From the cell containing the given text, extract its center point as (x, y) coordinate. 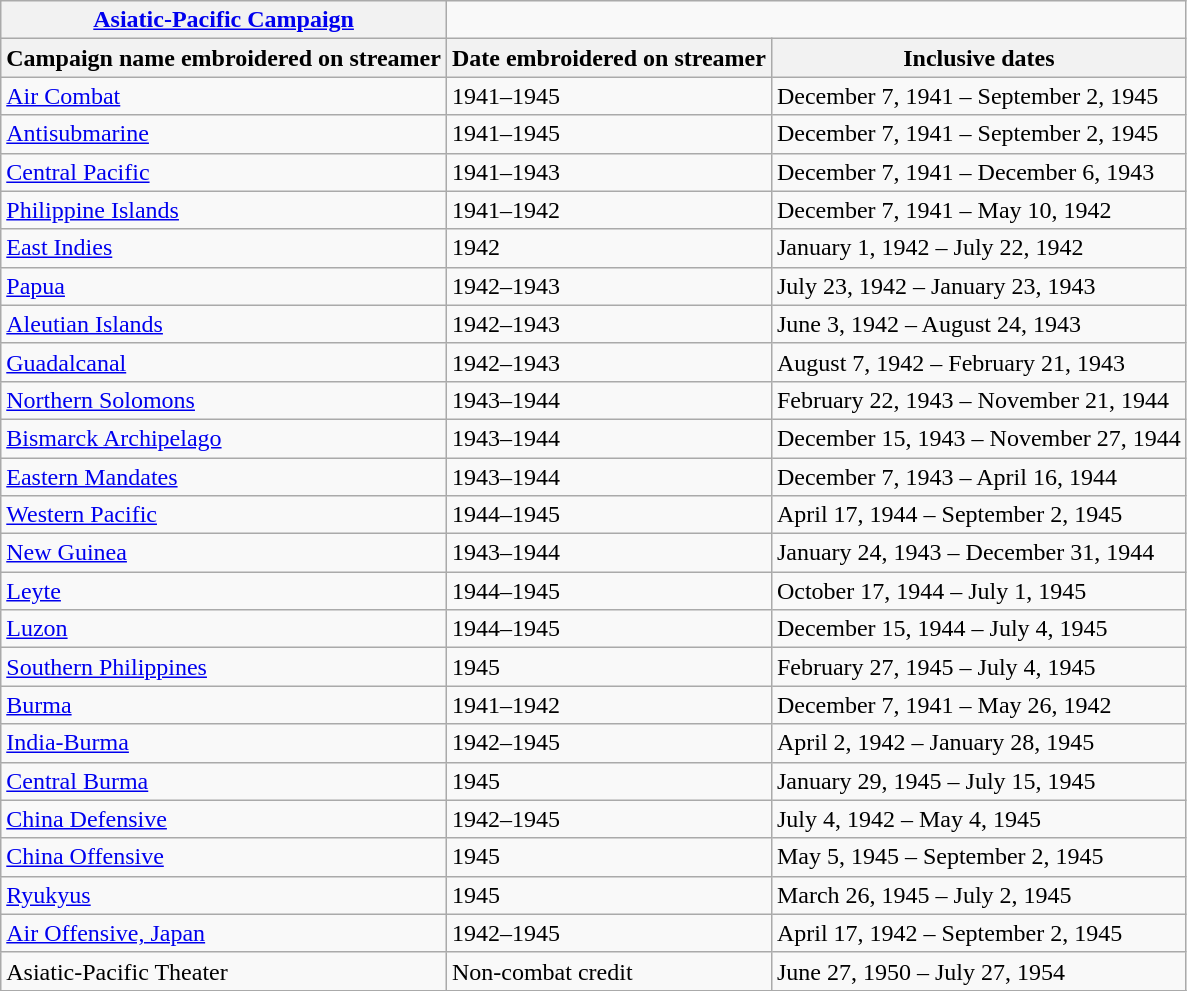
Papua (224, 286)
July 4, 1942 – May 4, 1945 (978, 819)
December 7, 1941 – December 6, 1943 (978, 172)
India-Burma (224, 743)
Central Burma (224, 781)
January 1, 1942 – July 22, 1942 (978, 248)
New Guinea (224, 553)
February 27, 1945 – July 4, 1945 (978, 667)
Ryukyus (224, 895)
Air Combat (224, 96)
January 24, 1943 – December 31, 1944 (978, 553)
Asiatic-Pacific Theater (224, 971)
China Defensive (224, 819)
Antisubmarine (224, 134)
April 17, 1944 – September 2, 1945 (978, 515)
Campaign name embroidered on streamer (224, 58)
Non-combat credit (608, 971)
Aleutian Islands (224, 324)
Asiatic-Pacific Campaign (224, 20)
December 7, 1943 – April 16, 1944 (978, 477)
1941–1943 (608, 172)
January 29, 1945 – July 15, 1945 (978, 781)
Leyte (224, 591)
December 15, 1944 – July 4, 1945 (978, 629)
Burma (224, 705)
Southern Philippines (224, 667)
December 7, 1941 – May 10, 1942 (978, 210)
1942 (608, 248)
June 27, 1950 – July 27, 1954 (978, 971)
March 26, 1945 – July 2, 1945 (978, 895)
China Offensive (224, 857)
April 2, 1942 – January 28, 1945 (978, 743)
Air Offensive, Japan (224, 933)
December 15, 1943 – November 27, 1944 (978, 438)
East Indies (224, 248)
June 3, 1942 – August 24, 1943 (978, 324)
Luzon (224, 629)
Bismarck Archipelago (224, 438)
May 5, 1945 – September 2, 1945 (978, 857)
October 17, 1944 – July 1, 1945 (978, 591)
Eastern Mandates (224, 477)
August 7, 1942 – February 21, 1943 (978, 362)
July 23, 1942 – January 23, 1943 (978, 286)
Date embroidered on streamer (608, 58)
Northern Solomons (224, 400)
December 7, 1941 – May 26, 1942 (978, 705)
April 17, 1942 – September 2, 1945 (978, 933)
Philippine Islands (224, 210)
Western Pacific (224, 515)
Central Pacific (224, 172)
Inclusive dates (978, 58)
Guadalcanal (224, 362)
February 22, 1943 – November 21, 1944 (978, 400)
